Identify which cell holds the provided text, then report its [X, Y] central coordinate. 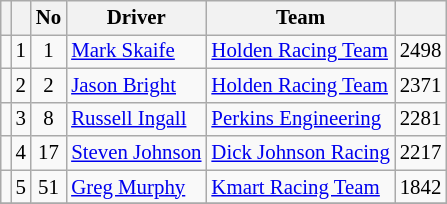
No [48, 18]
Dick Johnson Racing [300, 153]
3 [21, 119]
51 [48, 187]
Steven Johnson [136, 153]
Mark Skaife [136, 51]
2371 [421, 85]
Greg Murphy [136, 187]
Perkins Engineering [300, 119]
Driver [136, 18]
2281 [421, 119]
1842 [421, 187]
2498 [421, 51]
8 [48, 119]
17 [48, 153]
Team [300, 18]
4 [21, 153]
Russell Ingall [136, 119]
2217 [421, 153]
Jason Bright [136, 85]
5 [21, 187]
Kmart Racing Team [300, 187]
